From the cell containing the given text, extract its center point as (X, Y) coordinate. 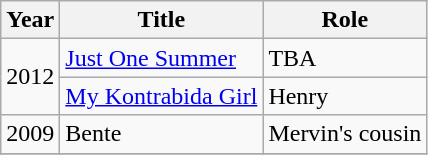
2012 (30, 77)
Mervin's cousin (345, 134)
TBA (345, 58)
Bente (162, 134)
Just One Summer (162, 58)
Year (30, 20)
My Kontrabida Girl (162, 96)
Henry (345, 96)
Title (162, 20)
2009 (30, 134)
Role (345, 20)
